Return [x, y] of the center of cell containing provided text 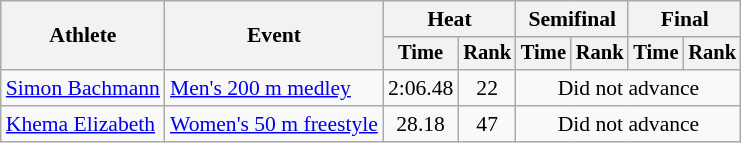
Event [274, 36]
Men's 200 m medley [274, 88]
Women's 50 m freestyle [274, 124]
28.18 [420, 124]
Athlete [83, 36]
Khema Elizabeth [83, 124]
Semifinal [572, 19]
Heat [450, 19]
2:06.48 [420, 88]
Simon Bachmann [83, 88]
47 [487, 124]
22 [487, 88]
Final [684, 19]
